Return (X, Y) of the center of cell containing provided text 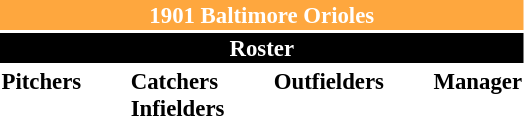
Roster (262, 48)
1901 Baltimore Orioles (262, 15)
